Return the (X, Y) coordinate for the center point of the cell that contains the specified text.  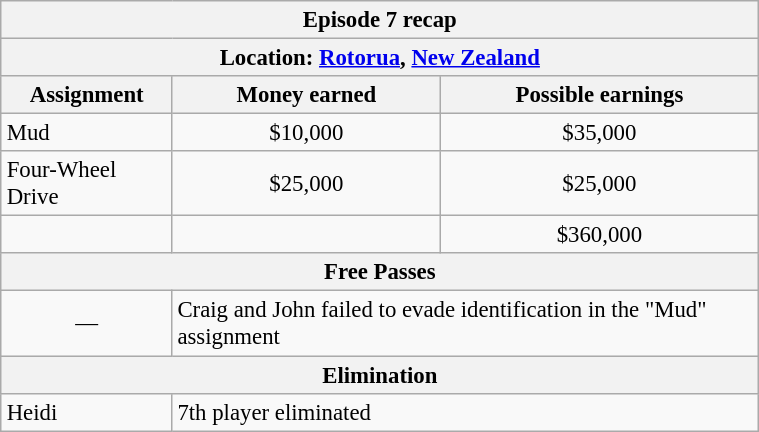
$10,000 (306, 133)
Episode 7 recap (380, 20)
Craig and John failed to evade identification in the "Mud" assignment (465, 324)
Four-Wheel Drive (86, 184)
Assignment (86, 95)
Free Passes (380, 272)
$360,000 (600, 235)
7th player eliminated (465, 412)
$35,000 (600, 133)
Elimination (380, 375)
Possible earnings (600, 95)
Mud (86, 133)
Money earned (306, 95)
— (86, 324)
Location: Rotorua, New Zealand (380, 57)
Heidi (86, 412)
